Find where the given text appears and provide that cell's center as [x, y] coordinate. 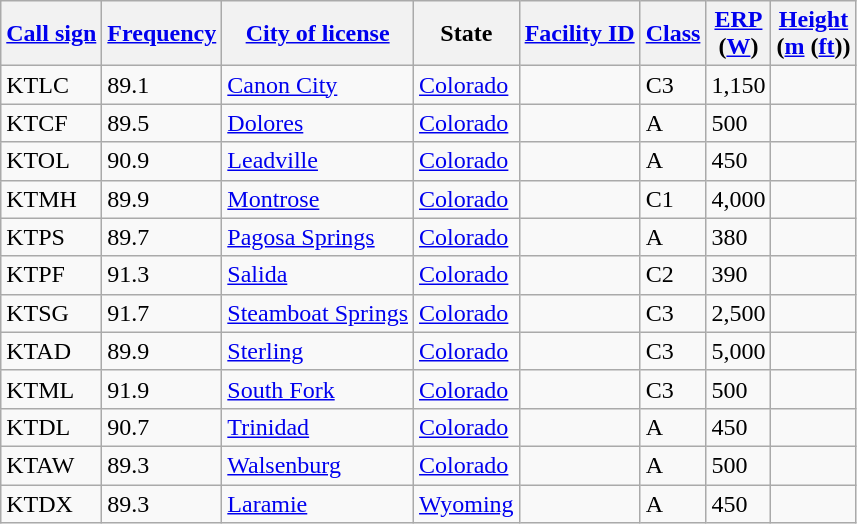
Steamboat Springs [318, 313]
ERP(W) [738, 34]
89.7 [162, 237]
Wyoming [467, 503]
380 [738, 237]
KTPF [52, 275]
KTLC [52, 85]
KTMH [52, 199]
City of license [318, 34]
KTOL [52, 161]
KTDL [52, 427]
Sterling [318, 351]
Pagosa Springs [318, 237]
Trinidad [318, 427]
South Fork [318, 389]
Call sign [52, 34]
89.5 [162, 123]
Height(m (ft)) [814, 34]
Leadville [318, 161]
91.3 [162, 275]
1,150 [738, 85]
91.7 [162, 313]
Dolores [318, 123]
Montrose [318, 199]
91.9 [162, 389]
390 [738, 275]
C1 [673, 199]
90.7 [162, 427]
KTML [52, 389]
Facility ID [580, 34]
State [467, 34]
Walsenburg [318, 465]
5,000 [738, 351]
KTAW [52, 465]
KTDX [52, 503]
89.1 [162, 85]
KTPS [52, 237]
KTCF [52, 123]
4,000 [738, 199]
Frequency [162, 34]
KTAD [52, 351]
90.9 [162, 161]
Class [673, 34]
KTSG [52, 313]
Canon City [318, 85]
Salida [318, 275]
Laramie [318, 503]
C2 [673, 275]
2,500 [738, 313]
